Search for the cell housing the specified text and yield its (x, y) center coordinate. 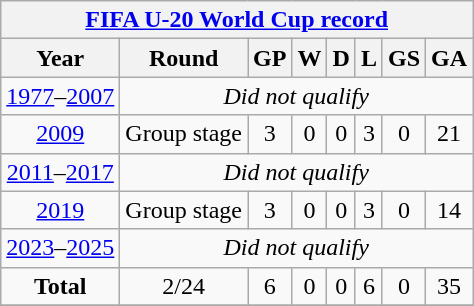
2011–2017 (60, 172)
GP (270, 58)
GA (450, 58)
GS (404, 58)
D (341, 58)
2019 (60, 210)
2/24 (184, 286)
Year (60, 58)
L (368, 58)
21 (450, 134)
1977–2007 (60, 96)
2009 (60, 134)
2023–2025 (60, 248)
14 (450, 210)
Total (60, 286)
FIFA U-20 World Cup record (237, 20)
W (310, 58)
Round (184, 58)
35 (450, 286)
